Search for the cell housing the specified text and yield its (x, y) center coordinate. 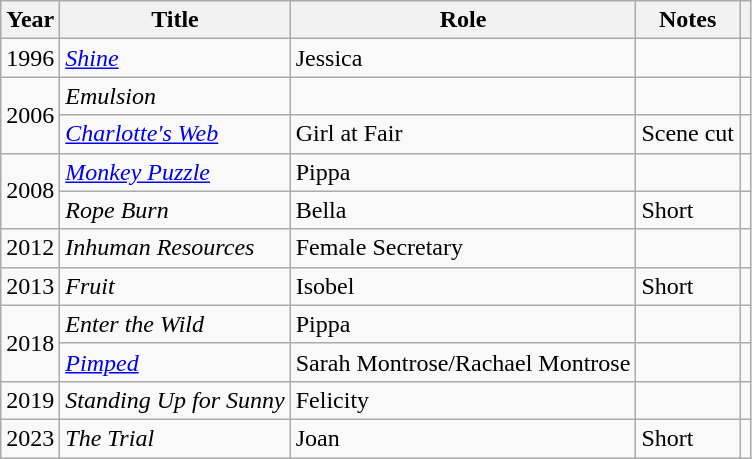
Inhuman Resources (175, 248)
Enter the Wild (175, 324)
Notes (688, 20)
Joan (463, 438)
Female Secretary (463, 248)
Title (175, 20)
Monkey Puzzle (175, 172)
Jessica (463, 58)
Scene cut (688, 134)
Standing Up for Sunny (175, 400)
Role (463, 20)
2008 (30, 191)
Charlotte's Web (175, 134)
Year (30, 20)
2018 (30, 343)
Rope Burn (175, 210)
Bella (463, 210)
1996 (30, 58)
2019 (30, 400)
Felicity (463, 400)
Girl at Fair (463, 134)
2023 (30, 438)
Emulsion (175, 96)
Sarah Montrose/Rachael Montrose (463, 362)
The Trial (175, 438)
Fruit (175, 286)
Isobel (463, 286)
Shine (175, 58)
2006 (30, 115)
2012 (30, 248)
2013 (30, 286)
Pimped (175, 362)
